Detect which cell encompasses the target text, then output its (X, Y) center coordinate. 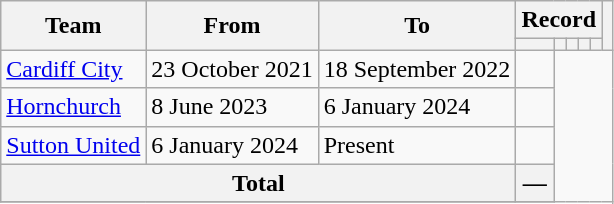
Cardiff City (74, 69)
Record (559, 20)
From (232, 26)
23 October 2021 (232, 69)
— (535, 183)
Team (74, 26)
Present (417, 145)
Total (258, 183)
Hornchurch (74, 107)
18 September 2022 (417, 69)
To (417, 26)
Sutton United (74, 145)
8 June 2023 (232, 107)
